Return the [X, Y] coordinate for the center point of the cell that contains the specified text.  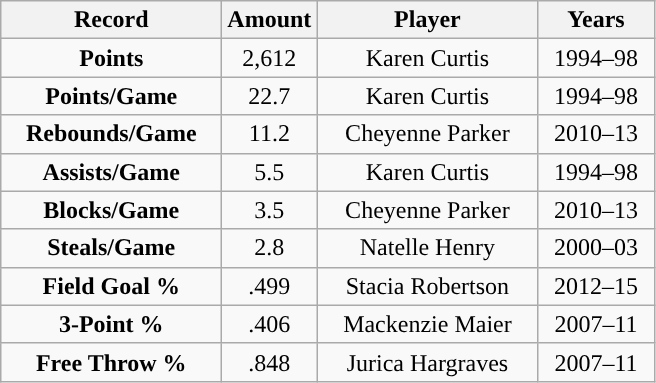
Record [112, 20]
Field Goal % [112, 286]
Amount [270, 20]
2,612 [270, 58]
2012–15 [596, 286]
Points [112, 58]
.406 [270, 324]
Rebounds/Game [112, 134]
Stacia Robertson [428, 286]
.848 [270, 362]
2000–03 [596, 248]
Blocks/Game [112, 210]
11.2 [270, 134]
Mackenzie Maier [428, 324]
3-Point % [112, 324]
5.5 [270, 172]
Years [596, 20]
3.5 [270, 210]
2.8 [270, 248]
22.7 [270, 96]
Jurica Hargraves [428, 362]
Natelle Henry [428, 248]
Points/Game [112, 96]
Assists/Game [112, 172]
Free Throw % [112, 362]
Player [428, 20]
.499 [270, 286]
Steals/Game [112, 248]
